Capture the cell that displays the provided text and extract its (x, y) central coordinate. 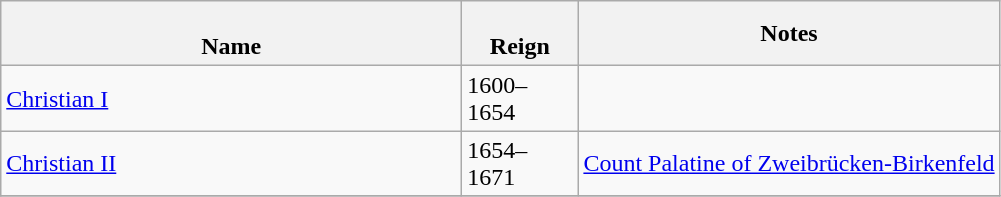
Christian II (232, 164)
1654–1671 (520, 164)
Christian I (232, 98)
Count Palatine of Zweibrücken-Birkenfeld (789, 164)
Name (232, 34)
1600–1654 (520, 98)
Notes (789, 34)
Reign (520, 34)
